From the cell containing the given text, extract its center point as (X, Y) coordinate. 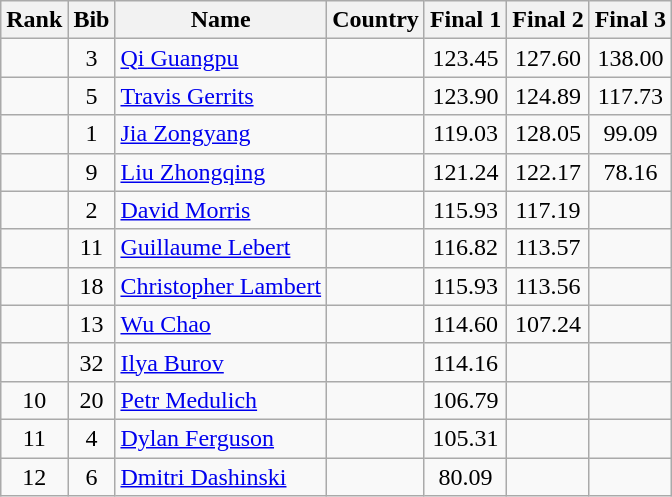
Petr Medulich (221, 400)
Dmitri Dashinski (221, 477)
116.82 (465, 248)
Name (221, 20)
Guillaume Lebert (221, 248)
138.00 (630, 58)
David Morris (221, 210)
117.73 (630, 96)
Travis Gerrits (221, 96)
Final 2 (548, 20)
124.89 (548, 96)
6 (92, 477)
Jia Zongyang (221, 134)
107.24 (548, 324)
80.09 (465, 477)
99.09 (630, 134)
123.45 (465, 58)
12 (34, 477)
5 (92, 96)
1 (92, 134)
119.03 (465, 134)
Christopher Lambert (221, 286)
114.16 (465, 362)
2 (92, 210)
121.24 (465, 172)
117.19 (548, 210)
105.31 (465, 438)
Ilya Burov (221, 362)
3 (92, 58)
Final 3 (630, 20)
13 (92, 324)
122.17 (548, 172)
113.57 (548, 248)
10 (34, 400)
9 (92, 172)
127.60 (548, 58)
106.79 (465, 400)
Wu Chao (221, 324)
128.05 (548, 134)
Country (376, 20)
Rank (34, 20)
Final 1 (465, 20)
Dylan Ferguson (221, 438)
78.16 (630, 172)
4 (92, 438)
20 (92, 400)
18 (92, 286)
Liu Zhongqing (221, 172)
114.60 (465, 324)
123.90 (465, 96)
113.56 (548, 286)
Bib (92, 20)
32 (92, 362)
Qi Guangpu (221, 58)
